Scan for the cell matching the given text and deliver its [x, y] coordinate at center. 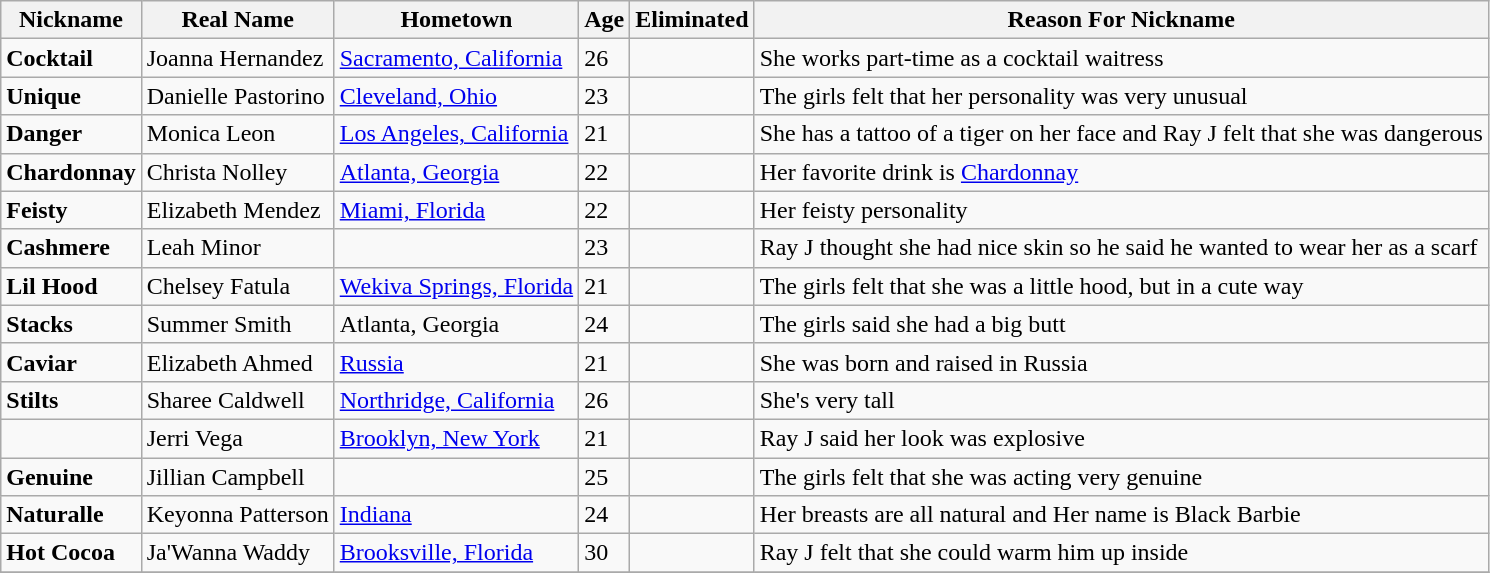
Cleveland, Ohio [456, 96]
Eliminated [692, 20]
Chardonnay [71, 172]
Hometown [456, 20]
Brooksville, Florida [456, 553]
25 [604, 477]
Christa Nolley [238, 172]
The girls felt that she was a little hood, but in a cute way [1121, 286]
She has a tattoo of a tiger on her face and Ray J felt that she was dangerous [1121, 134]
Miami, Florida [456, 210]
Genuine [71, 477]
Sharee Caldwell [238, 400]
Age [604, 20]
Danger [71, 134]
Reason For Nickname [1121, 20]
Elizabeth Ahmed [238, 362]
The girls said she had a big butt [1121, 324]
Feisty [71, 210]
Joanna Hernandez [238, 58]
Stilts [71, 400]
She's very tall [1121, 400]
Chelsey Fatula [238, 286]
Ja'Wanna Waddy [238, 553]
Ray J said her look was explosive [1121, 438]
Russia [456, 362]
The girls felt that her personality was very unusual [1121, 96]
Cocktail [71, 58]
Her feisty personality [1121, 210]
Sacramento, California [456, 58]
Danielle Pastorino [238, 96]
Lil Hood [71, 286]
Unique [71, 96]
Leah Minor [238, 248]
Keyonna Patterson [238, 515]
Brooklyn, New York [456, 438]
The girls felt that she was acting very genuine [1121, 477]
Elizabeth Mendez [238, 210]
30 [604, 553]
Hot Cocoa [71, 553]
Ray J thought she had nice skin so he said he wanted to wear her as a scarf [1121, 248]
Real Name [238, 20]
Stacks [71, 324]
Naturalle [71, 515]
Summer Smith [238, 324]
Jillian Campbell [238, 477]
Her favorite drink is Chardonnay [1121, 172]
Her breasts are all natural and Her name is Black Barbie [1121, 515]
Ray J felt that she could warm him up inside [1121, 553]
Wekiva Springs, Florida [456, 286]
Indiana [456, 515]
Monica Leon [238, 134]
Cashmere [71, 248]
Nickname [71, 20]
Caviar [71, 362]
She was born and raised in Russia [1121, 362]
Los Angeles, California [456, 134]
Northridge, California [456, 400]
She works part-time as a cocktail waitress [1121, 58]
Jerri Vega [238, 438]
